Find where the given text appears and provide that cell's center as [x, y] coordinate. 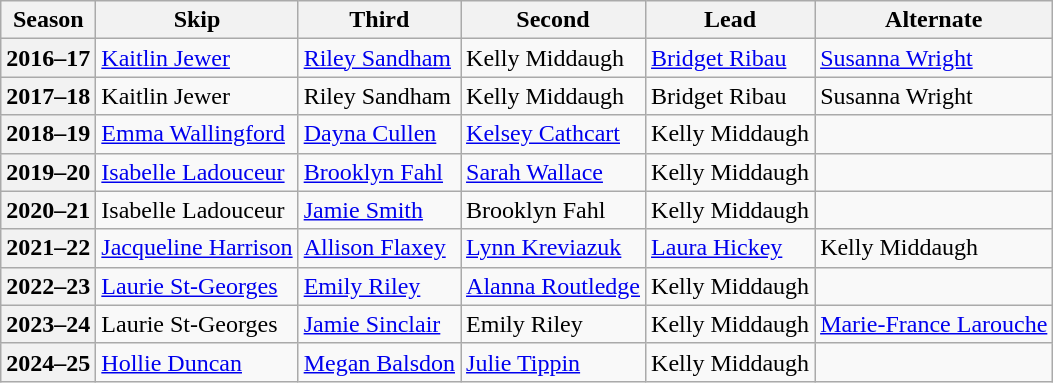
Kelsey Cathcart [554, 134]
Laura Hickey [730, 248]
2019–20 [48, 172]
Jacqueline Harrison [197, 248]
2017–18 [48, 96]
Alanna Routledge [554, 286]
2022–23 [48, 286]
Second [554, 20]
Third [379, 20]
2016–17 [48, 58]
Megan Balsdon [379, 362]
2020–21 [48, 210]
Dayna Cullen [379, 134]
2023–24 [48, 324]
2018–19 [48, 134]
Julie Tippin [554, 362]
Allison Flaxey [379, 248]
Skip [197, 20]
Hollie Duncan [197, 362]
Jamie Sinclair [379, 324]
Lead [730, 20]
Alternate [934, 20]
Season [48, 20]
Marie-France Larouche [934, 324]
2024–25 [48, 362]
Sarah Wallace [554, 172]
2021–22 [48, 248]
Lynn Kreviazuk [554, 248]
Emma Wallingford [197, 134]
Jamie Smith [379, 210]
